Return [x, y] of the center of cell containing provided text 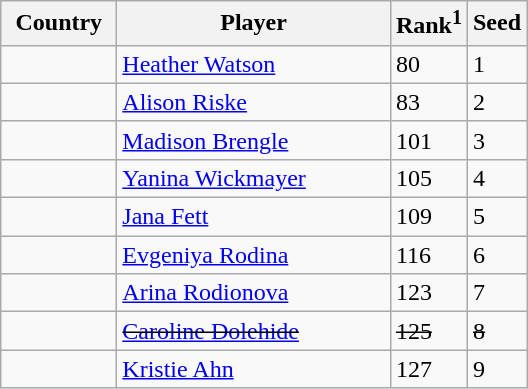
123 [428, 293]
4 [496, 178]
8 [496, 331]
83 [428, 102]
5 [496, 217]
Country [59, 24]
Yanina Wickmayer [254, 178]
2 [496, 102]
116 [428, 255]
Caroline Dolehide [254, 331]
9 [496, 369]
Heather Watson [254, 64]
Jana Fett [254, 217]
Rank1 [428, 24]
3 [496, 140]
Seed [496, 24]
80 [428, 64]
125 [428, 331]
Evgeniya Rodina [254, 255]
1 [496, 64]
Madison Brengle [254, 140]
6 [496, 255]
7 [496, 293]
109 [428, 217]
Player [254, 24]
105 [428, 178]
Kristie Ahn [254, 369]
127 [428, 369]
Alison Riske [254, 102]
101 [428, 140]
Arina Rodionova [254, 293]
